Pinpoint the cell where the given text exists, returning its (X, Y) midpoint coordinate. 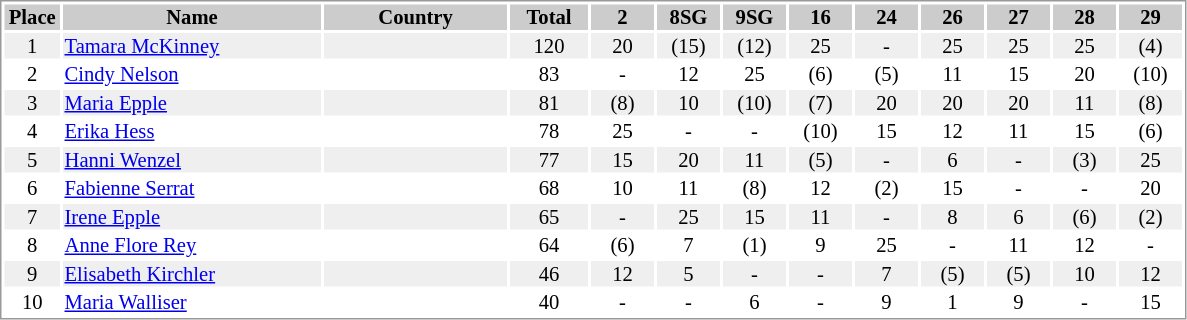
4 (32, 131)
120 (549, 46)
Erika Hess (192, 131)
Name (192, 17)
Anne Flore Rey (192, 245)
Place (32, 17)
27 (1018, 17)
24 (886, 17)
81 (549, 103)
26 (952, 17)
78 (549, 131)
68 (549, 189)
Hanni Wenzel (192, 160)
64 (549, 245)
(3) (1084, 160)
8SG (688, 17)
(1) (754, 245)
(12) (754, 46)
9SG (754, 17)
(4) (1150, 46)
40 (549, 303)
(15) (688, 46)
28 (1084, 17)
Elisabeth Kirchler (192, 274)
(7) (820, 103)
65 (549, 217)
16 (820, 17)
29 (1150, 17)
77 (549, 160)
83 (549, 75)
46 (549, 274)
Maria Walliser (192, 303)
Fabienne Serrat (192, 189)
Cindy Nelson (192, 75)
Irene Epple (192, 217)
Tamara McKinney (192, 46)
Maria Epple (192, 103)
Total (549, 17)
Country (416, 17)
3 (32, 103)
